From the cell containing the given text, extract its center point as [X, Y] coordinate. 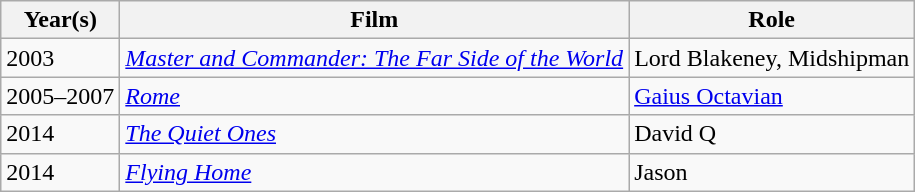
Master and Commander: The Far Side of the World [374, 58]
Lord Blakeney, Midshipman [772, 58]
The Quiet Ones [374, 134]
2003 [60, 58]
Jason [772, 172]
Rome [374, 96]
Film [374, 20]
Flying Home [374, 172]
2005–2007 [60, 96]
Gaius Octavian [772, 96]
David Q [772, 134]
Year(s) [60, 20]
Role [772, 20]
